Locate the cell with the specified text and output its [X, Y] center coordinate. 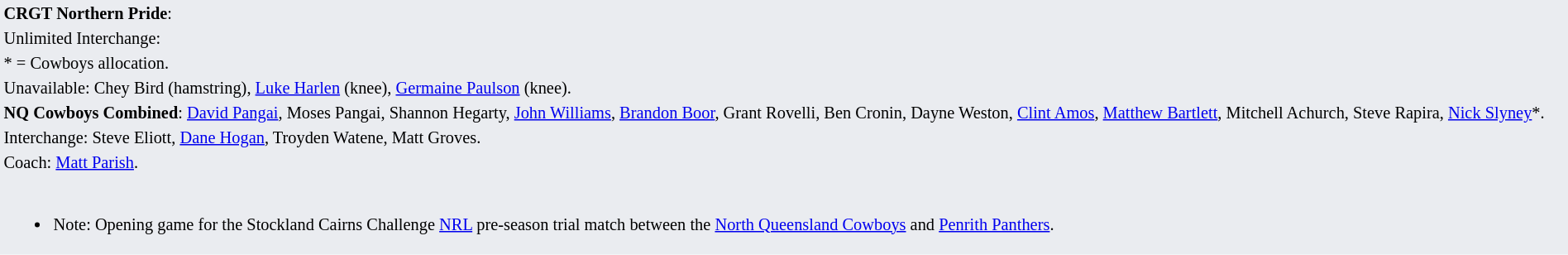
Note: Opening game for the Stockland Cairns Challenge NRL pre-season trial match between the North Queensland Cowboys and Penrith Panthers. [784, 214]
Unavailable: Chey Bird (hamstring), Luke Harlen (knee), Germaine Paulson (knee). [784, 88]
Unlimited Interchange: [784, 38]
* = Cowboys allocation. [784, 63]
Coach: Matt Parish. [784, 162]
Interchange: Steve Eliott, Dane Hogan, Troyden Watene, Matt Groves. [784, 137]
CRGT Northern Pride: [784, 13]
